Detect which cell encompasses the target text, then output its (x, y) center coordinate. 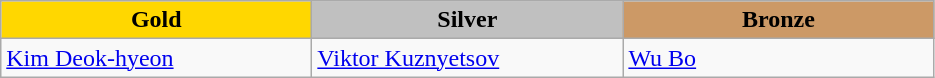
Gold (156, 20)
Kim Deok-hyeon (156, 58)
Wu Bo (778, 58)
Silver (468, 20)
Viktor Kuznyetsov (468, 58)
Bronze (778, 20)
